Provide the (x, y) coordinate of the cell's center where the given text is located.  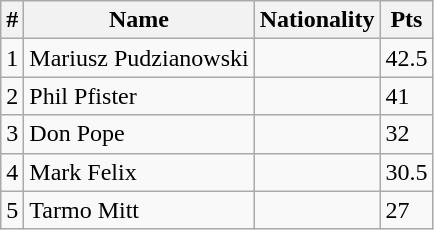
Nationality (317, 20)
Pts (406, 20)
3 (12, 134)
1 (12, 58)
Tarmo Mitt (139, 210)
4 (12, 172)
Mark Felix (139, 172)
2 (12, 96)
42.5 (406, 58)
Mariusz Pudzianowski (139, 58)
Don Pope (139, 134)
32 (406, 134)
41 (406, 96)
Phil Pfister (139, 96)
30.5 (406, 172)
Name (139, 20)
5 (12, 210)
27 (406, 210)
# (12, 20)
